Return [x, y] of the center of cell containing provided text 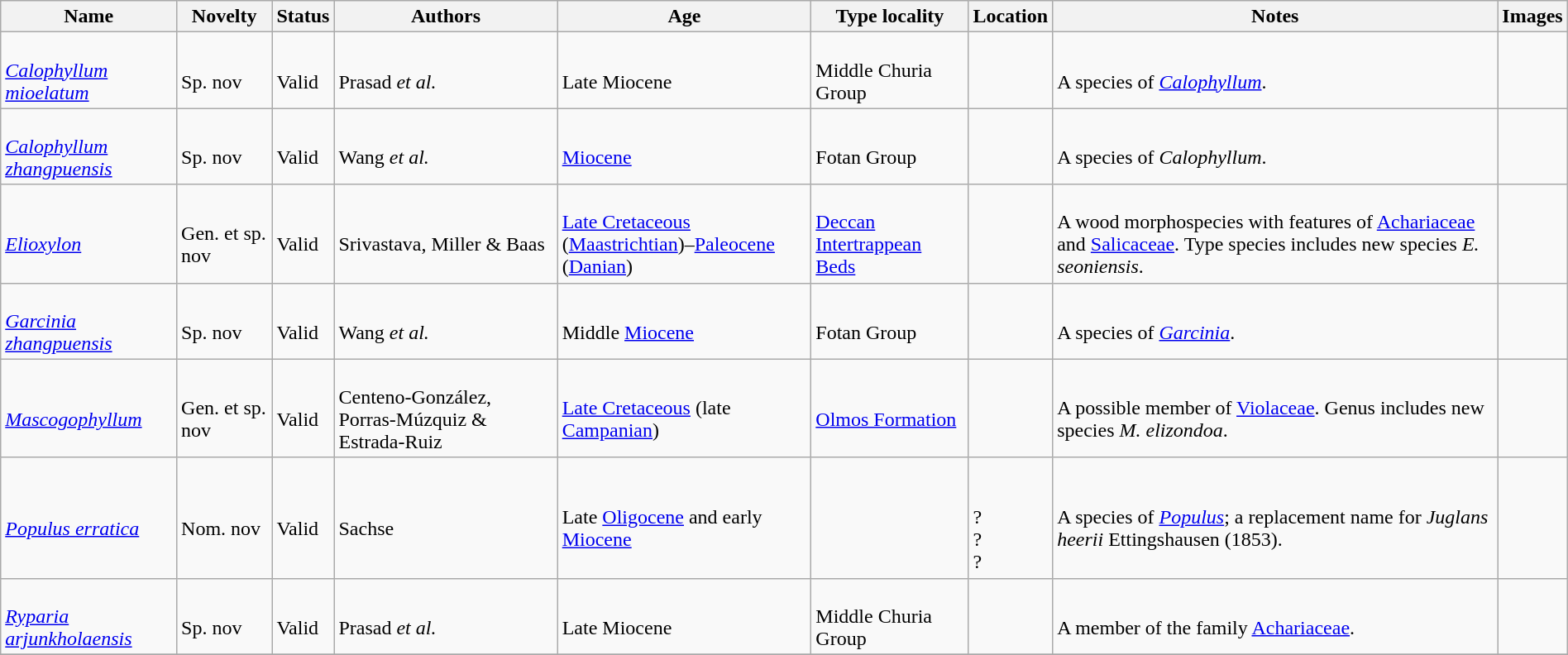
Status [303, 17]
Notes [1275, 17]
Late Oligocene and early Miocene [685, 518]
Sachse [446, 518]
Late Cretaceous (late Campanian) [685, 409]
Age [685, 17]
Srivastava, Miller & Baas [446, 233]
Olmos Formation [890, 409]
A species of Populus; a replacement name for Juglans heerii Ettingshausen (1853). [1275, 518]
Calophyllum mioelatum [89, 70]
Miocene [685, 146]
Mascogophyllum [89, 409]
Garcinia zhangpuensis [89, 321]
Type locality [890, 17]
Ryparia arjunkholaensis [89, 616]
Authors [446, 17]
Centeno-González, Porras-Múzquiz & Estrada-Ruiz [446, 409]
Deccan Intertrappean Beds [890, 233]
Elioxylon [89, 233]
A species of Garcinia. [1275, 321]
A wood morphospecies with features of Achariaceae and Salicaceae. Type species includes new species E. seoniensis. [1275, 233]
Populus erratica [89, 518]
A possible member of Violaceae. Genus includes new species M. elizondoa. [1275, 409]
Nom. nov [225, 518]
Name [89, 17]
Middle Miocene [685, 321]
Calophyllum zhangpuensis [89, 146]
? ? ? [1011, 518]
A member of the family Achariaceae. [1275, 616]
Novelty [225, 17]
Images [1532, 17]
Late Cretaceous (Maastrichtian)–Paleocene (Danian) [685, 233]
Location [1011, 17]
